Find where the given text appears and provide that cell's center as [X, Y] coordinate. 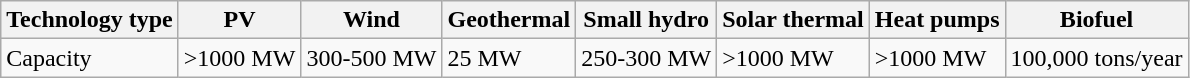
Small hydro [646, 20]
Heat pumps [937, 20]
Wind [372, 20]
PV [240, 20]
Biofuel [1096, 20]
250-300 MW [646, 58]
100,000 tons/year [1096, 58]
Solar thermal [794, 20]
25 MW [509, 58]
300-500 MW [372, 58]
Technology type [90, 20]
Geothermal [509, 20]
Capacity [90, 58]
